Find where the given text appears and provide that cell's center as (x, y) coordinate. 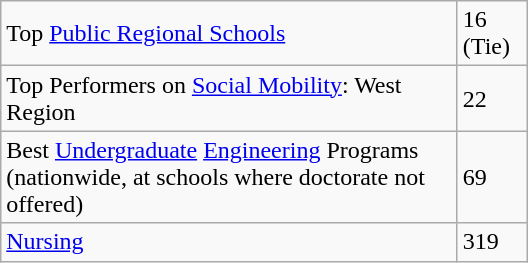
Top Public Regional Schools (230, 34)
69 (492, 177)
Nursing (230, 242)
16 (Tie) (492, 34)
Top Performers on Social Mobility: West Region (230, 98)
Best Undergraduate Engineering Programs (nationwide, at schools where doctorate not offered) (230, 177)
22 (492, 98)
319 (492, 242)
